Find where the given text appears and provide that cell's center as [x, y] coordinate. 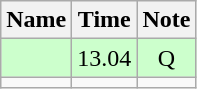
Time [104, 20]
Q [166, 58]
Note [166, 20]
13.04 [104, 58]
Name [36, 20]
